Locate the cell with the specified text and output its (x, y) center coordinate. 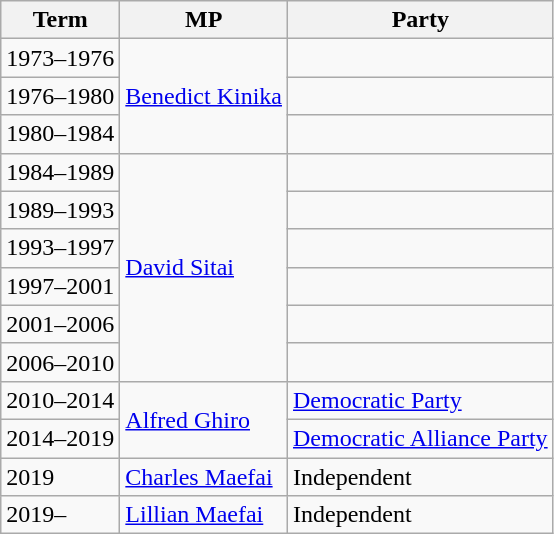
MP (204, 20)
Lillian Maefai (204, 515)
2019 (60, 477)
Party (421, 20)
Term (60, 20)
Benedict Kinika (204, 96)
1973–1976 (60, 58)
Charles Maefai (204, 477)
1984–1989 (60, 172)
2010–2014 (60, 400)
1980–1984 (60, 134)
2014–2019 (60, 438)
David Sitai (204, 267)
2019– (60, 515)
2001–2006 (60, 324)
Alfred Ghiro (204, 419)
1993–1997 (60, 248)
1997–2001 (60, 286)
Democratic Party (421, 400)
2006–2010 (60, 362)
1989–1993 (60, 210)
Democratic Alliance Party (421, 438)
1976–1980 (60, 96)
